Detect which cell encompasses the target text, then output its (x, y) center coordinate. 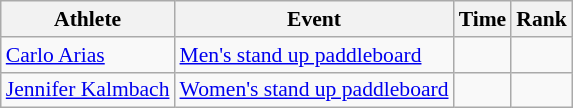
Jennifer Kalmbach (88, 90)
Carlo Arias (88, 55)
Athlete (88, 19)
Time (483, 19)
Event (314, 19)
Rank (542, 19)
Men's stand up paddleboard (314, 55)
Women's stand up paddleboard (314, 90)
